Capture the cell that displays the provided text and extract its (X, Y) central coordinate. 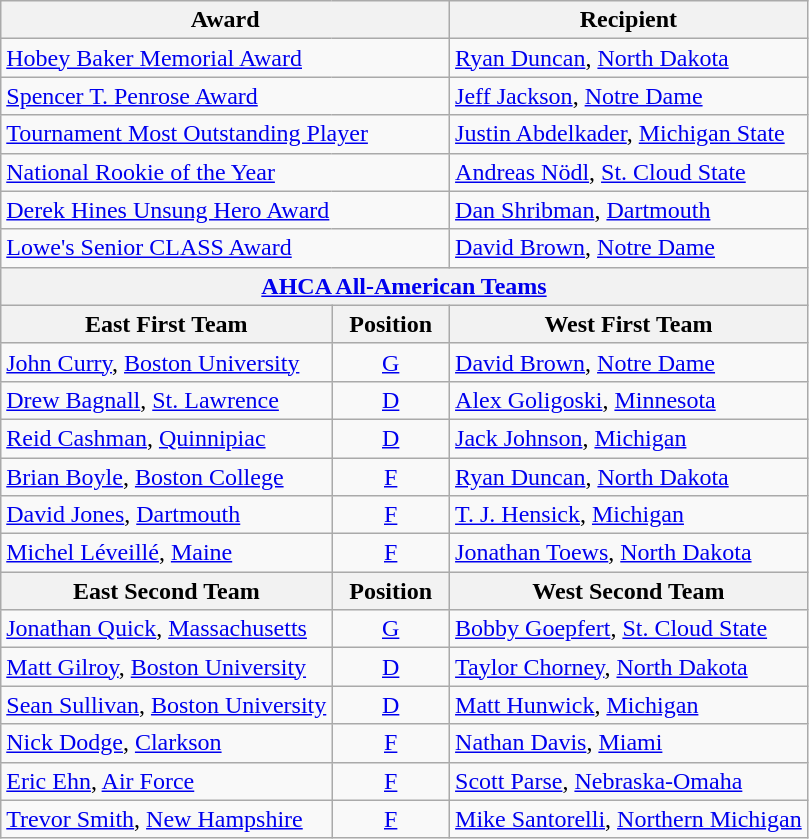
John Curry, Boston University (166, 362)
West Second Team (629, 591)
Trevor Smith, New Hampshire (166, 819)
National Rookie of the Year (226, 172)
Nick Dodge, Clarkson (166, 743)
Andreas Nödl, St. Cloud State (629, 172)
Matt Hunwick, Michigan (629, 705)
Jack Johnson, Michigan (629, 438)
Drew Bagnall, St. Lawrence (166, 400)
Lowe's Senior CLASS Award (226, 248)
Recipient (629, 20)
Sean Sullivan, Boston University (166, 705)
Eric Ehn, Air Force (166, 781)
Award (226, 20)
David Jones, Dartmouth (166, 515)
Scott Parse, Nebraska-Omaha (629, 781)
Brian Boyle, Boston College (166, 477)
Derek Hines Unsung Hero Award (226, 210)
Justin Abdelkader, Michigan State (629, 134)
Spencer T. Penrose Award (226, 96)
Alex Goligoski, Minnesota (629, 400)
Hobey Baker Memorial Award (226, 58)
Bobby Goepfert, St. Cloud State (629, 629)
East Second Team (166, 591)
Michel Léveillé, Maine (166, 553)
Mike Santorelli, Northern Michigan (629, 819)
Tournament Most Outstanding Player (226, 134)
Reid Cashman, Quinnipiac (166, 438)
West First Team (629, 324)
T. J. Hensick, Michigan (629, 515)
Nathan Davis, Miami (629, 743)
Jonathan Toews, North Dakota (629, 553)
East First Team (166, 324)
Jeff Jackson, Notre Dame (629, 96)
Jonathan Quick, Massachusetts (166, 629)
Dan Shribman, Dartmouth (629, 210)
Matt Gilroy, Boston University (166, 667)
AHCA All-American Teams (404, 286)
Taylor Chorney, North Dakota (629, 667)
